Capture the cell that displays the provided text and extract its [X, Y] central coordinate. 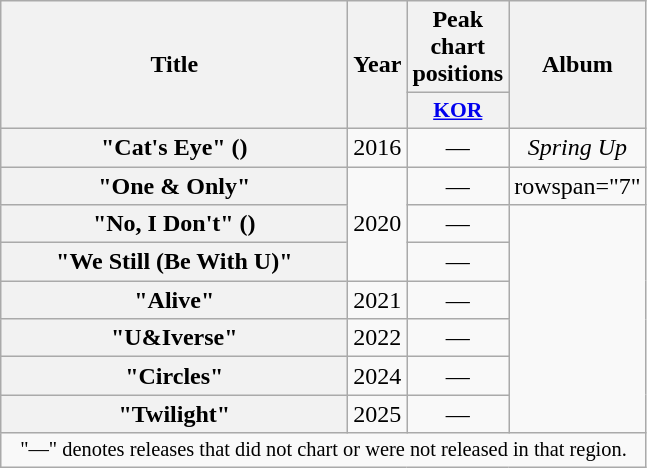
"Cat's Eye" () [174, 147]
"—" denotes releases that did not chart or were not released in that region. [324, 450]
Title [174, 65]
KOR [458, 111]
"U&Iverse" [174, 338]
Year [378, 65]
"We Still (Be With U)" [174, 262]
2025 [378, 414]
2024 [378, 376]
Album [578, 65]
"Alive" [174, 300]
Spring Up [578, 147]
rowspan="7" [578, 185]
Peak chart positions [458, 47]
2021 [378, 300]
"No, I Don't" () [174, 224]
"One & Only" [174, 185]
2016 [378, 147]
"Circles" [174, 376]
"Twilight" [174, 414]
2020 [378, 223]
2022 [378, 338]
